Determine the (x, y) coordinate at the center of the cell enclosing the given text.  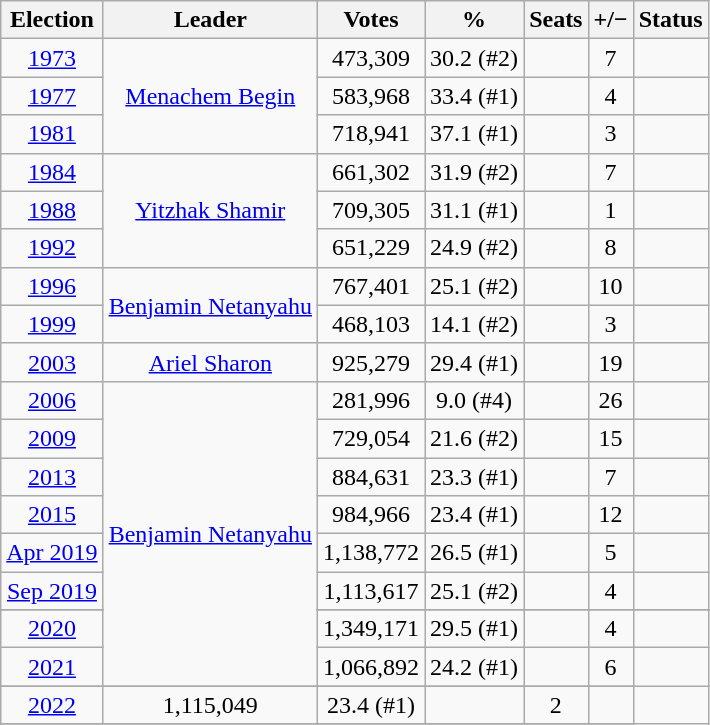
2006 (52, 400)
281,996 (370, 400)
1999 (52, 324)
Election (52, 20)
651,229 (370, 248)
Menachem Begin (210, 96)
1,115,049 (210, 705)
661,302 (370, 172)
Ariel Sharon (210, 362)
23.3 (#1) (474, 477)
Status (670, 20)
984,966 (370, 515)
Sep 2019 (52, 591)
24.2 (#1) (474, 667)
31.1 (#1) (474, 210)
1,066,892 (370, 667)
2020 (52, 629)
29.4 (#1) (474, 362)
9.0 (#4) (474, 400)
24.9 (#2) (474, 248)
Apr 2019 (52, 553)
1,138,772 (370, 553)
1 (610, 210)
26 (610, 400)
26.5 (#1) (474, 553)
925,279 (370, 362)
Seats (556, 20)
8 (610, 248)
33.4 (#1) (474, 96)
1984 (52, 172)
% (474, 20)
31.9 (#2) (474, 172)
709,305 (370, 210)
1977 (52, 96)
473,309 (370, 58)
1988 (52, 210)
2022 (52, 705)
19 (610, 362)
+/− (610, 20)
2021 (52, 667)
1973 (52, 58)
583,968 (370, 96)
1992 (52, 248)
1,349,171 (370, 629)
5 (610, 553)
12 (610, 515)
37.1 (#1) (474, 134)
2003 (52, 362)
30.2 (#2) (474, 58)
29.5 (#1) (474, 629)
14.1 (#2) (474, 324)
21.6 (#2) (474, 438)
1981 (52, 134)
2009 (52, 438)
15 (610, 438)
Votes (370, 20)
1996 (52, 286)
468,103 (370, 324)
2 (556, 705)
1,113,617 (370, 591)
Leader (210, 20)
884,631 (370, 477)
10 (610, 286)
2013 (52, 477)
2015 (52, 515)
718,941 (370, 134)
729,054 (370, 438)
6 (610, 667)
767,401 (370, 286)
Yitzhak Shamir (210, 210)
